For the text-containing cell, return its midpoint in [x, y] coordinate format. 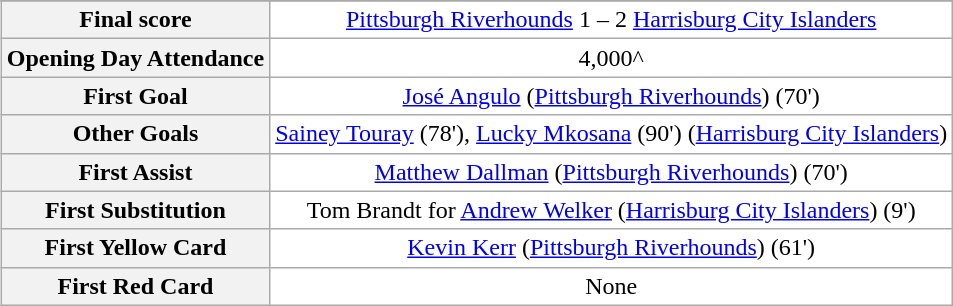
José Angulo (Pittsburgh Riverhounds) (70') [612, 96]
4,000^ [612, 58]
Kevin Kerr (Pittsburgh Riverhounds) (61') [612, 248]
Tom Brandt for Andrew Welker (Harrisburg City Islanders) (9') [612, 210]
Final score [135, 20]
Matthew Dallman (Pittsburgh Riverhounds) (70') [612, 172]
First Goal [135, 96]
Sainey Touray (78'), Lucky Mkosana (90') (Harrisburg City Islanders) [612, 134]
Pittsburgh Riverhounds 1 – 2 Harrisburg City Islanders [612, 20]
First Yellow Card [135, 248]
Opening Day Attendance [135, 58]
Other Goals [135, 134]
First Red Card [135, 286]
None [612, 286]
First Assist [135, 172]
First Substitution [135, 210]
